Provide the [X, Y] coordinate of the cell's center where the given text is located.  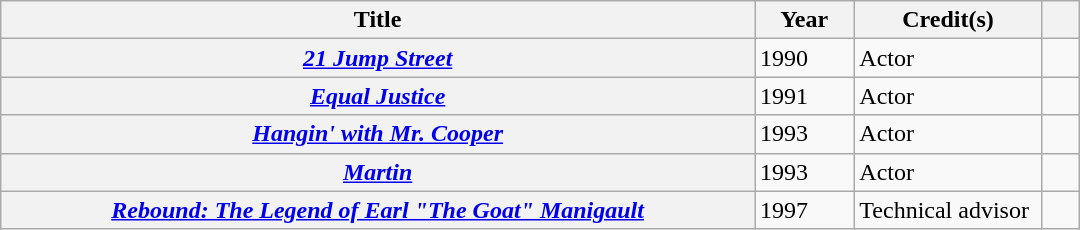
Credit(s) [948, 20]
1997 [804, 210]
Title [378, 20]
Year [804, 20]
Martin [378, 172]
Rebound: The Legend of Earl "The Goat" Manigault [378, 210]
1991 [804, 96]
21 Jump Street [378, 58]
Hangin' with Mr. Cooper [378, 134]
1990 [804, 58]
Technical advisor [948, 210]
Equal Justice [378, 96]
